Detect which cell encompasses the target text, then output its (x, y) center coordinate. 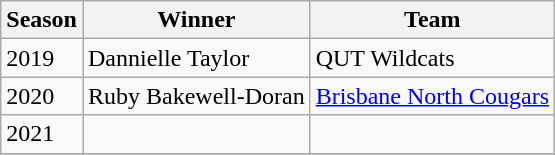
Season (42, 20)
2020 (42, 96)
2019 (42, 58)
Ruby Bakewell-Doran (196, 96)
Dannielle Taylor (196, 58)
2021 (42, 134)
QUT Wildcats (432, 58)
Winner (196, 20)
Team (432, 20)
Brisbane North Cougars (432, 96)
